From the cell containing the given text, extract its center point as (X, Y) coordinate. 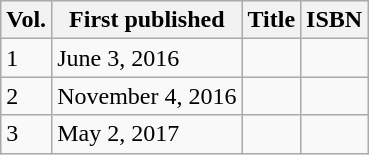
1 (26, 58)
Vol. (26, 20)
2 (26, 96)
First published (147, 20)
November 4, 2016 (147, 96)
3 (26, 134)
May 2, 2017 (147, 134)
Title (272, 20)
ISBN (334, 20)
June 3, 2016 (147, 58)
